Extract the (x, y) coordinate from the center of the cell holding the provided text.  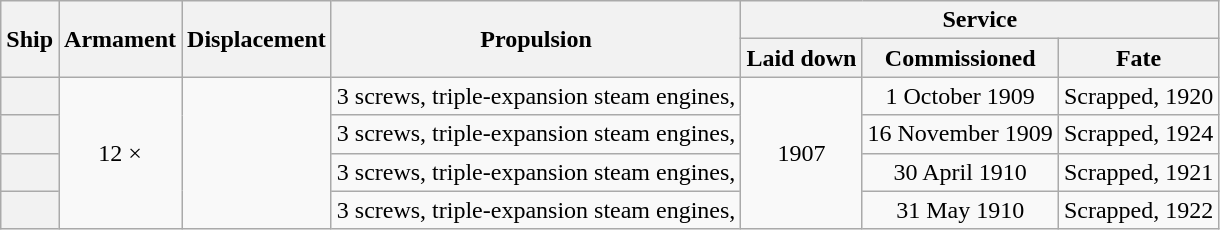
Fate (1138, 58)
Scrapped, 1924 (1138, 134)
1 October 1909 (960, 96)
1907 (802, 153)
12 × (120, 153)
Scrapped, 1922 (1138, 210)
Laid down (802, 58)
30 April 1910 (960, 172)
Armament (120, 39)
Displacement (257, 39)
Commissioned (960, 58)
31 May 1910 (960, 210)
Ship (30, 39)
Scrapped, 1921 (1138, 172)
Service (980, 20)
Scrapped, 1920 (1138, 96)
Propulsion (536, 39)
16 November 1909 (960, 134)
